Scan for the cell matching the given text and deliver its (X, Y) coordinate at center. 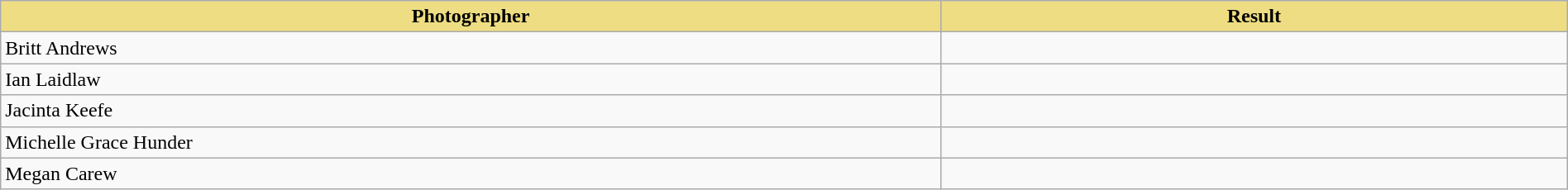
Photographer (471, 17)
Megan Carew (471, 173)
Jacinta Keefe (471, 111)
Ian Laidlaw (471, 79)
Britt Andrews (471, 48)
Result (1254, 17)
Michelle Grace Hunder (471, 142)
